Capture the cell that displays the provided text and extract its [X, Y] central coordinate. 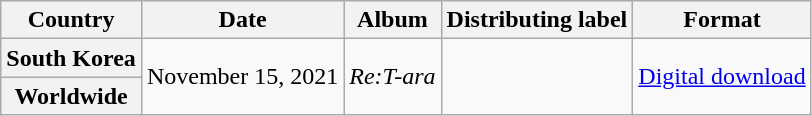
South Korea [72, 58]
Digital download [722, 77]
Re:T-ara [392, 77]
Worldwide [72, 96]
November 15, 2021 [242, 77]
Date [242, 20]
Country [72, 20]
Format [722, 20]
Album [392, 20]
Distributing label [537, 20]
